Detect which cell encompasses the target text, then output its [x, y] center coordinate. 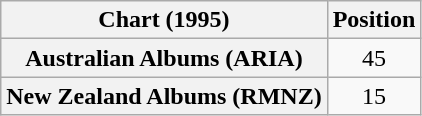
Chart (1995) [164, 20]
New Zealand Albums (RMNZ) [164, 96]
Position [374, 20]
45 [374, 58]
15 [374, 96]
Australian Albums (ARIA) [164, 58]
